Determine the [X, Y] coordinate at the center of the cell enclosing the given text.  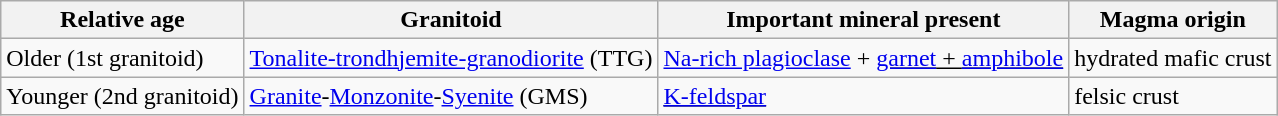
Granite-Monzonite-Syenite (GMS) [451, 96]
Older (1st granitoid) [122, 58]
hydrated mafic crust [1173, 58]
felsic crust [1173, 96]
Important mineral present [864, 20]
Magma origin [1173, 20]
Younger (2nd granitoid) [122, 96]
K-feldspar [864, 96]
Na-rich plagioclase + garnet + amphibole [864, 58]
Granitoid [451, 20]
Relative age [122, 20]
Tonalite-trondhjemite-granodiorite (TTG) [451, 58]
